Extract the [X, Y] coordinate from the center of the cell holding the provided text.  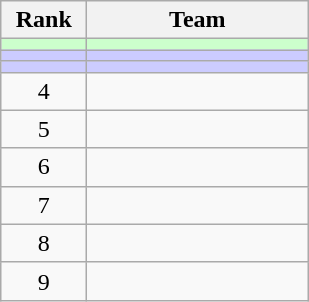
Team [198, 20]
8 [44, 243]
7 [44, 205]
4 [44, 91]
9 [44, 281]
5 [44, 129]
6 [44, 167]
Rank [44, 20]
